Provide the [X, Y] coordinate of the cell's center where the given text is located.  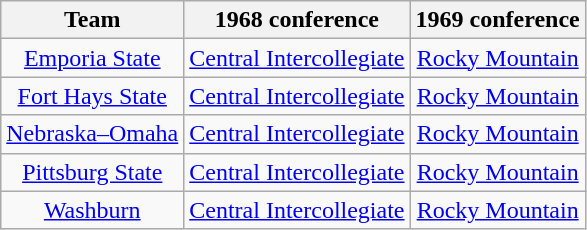
Emporia State [92, 58]
Nebraska–Omaha [92, 134]
1969 conference [498, 20]
Washburn [92, 210]
1968 conference [297, 20]
Pittsburg State [92, 172]
Fort Hays State [92, 96]
Team [92, 20]
